Determine the [X, Y] coordinate at the center of the cell enclosing the given text.  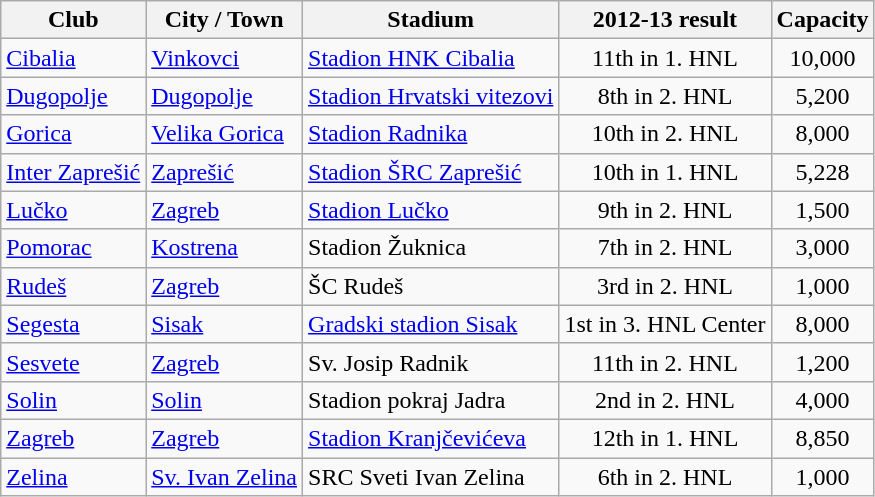
Lučko [74, 210]
Velika Gorica [224, 134]
1st in 3. HNL Center [665, 324]
Sv. Josip Radnik [431, 362]
Gorica [74, 134]
3rd in 2. HNL [665, 286]
Sisak [224, 324]
10th in 1. HNL [665, 172]
2nd in 2. HNL [665, 400]
Cibalia [74, 58]
1,500 [822, 210]
10,000 [822, 58]
Stadion Lučko [431, 210]
7th in 2. HNL [665, 248]
Stadion HNK Cibalia [431, 58]
Stadion pokraj Jadra [431, 400]
Zelina [74, 477]
Stadion Radnika [431, 134]
9th in 2. HNL [665, 210]
Sv. Ivan Zelina [224, 477]
4,000 [822, 400]
1,200 [822, 362]
8th in 2. HNL [665, 96]
5,228 [822, 172]
SRC Sveti Ivan Zelina [431, 477]
Sesvete [74, 362]
12th in 1. HNL [665, 438]
2012-13 result [665, 20]
11th in 1. HNL [665, 58]
Zaprešić [224, 172]
6th in 2. HNL [665, 477]
10th in 2. HNL [665, 134]
Segesta [74, 324]
Gradski stadion Sisak [431, 324]
ŠC Rudeš [431, 286]
Stadion Hrvatski vitezovi [431, 96]
Kostrena [224, 248]
Pomorac [74, 248]
Stadium [431, 20]
Rudeš [74, 286]
Capacity [822, 20]
Vinkovci [224, 58]
Stadion ŠRC Zaprešić [431, 172]
3,000 [822, 248]
City / Town [224, 20]
5,200 [822, 96]
Stadion Žuknica [431, 248]
Stadion Kranjčevićeva [431, 438]
Inter Zaprešić [74, 172]
Club [74, 20]
8,850 [822, 438]
11th in 2. HNL [665, 362]
